For the text-containing cell, return its midpoint in (X, Y) coordinate format. 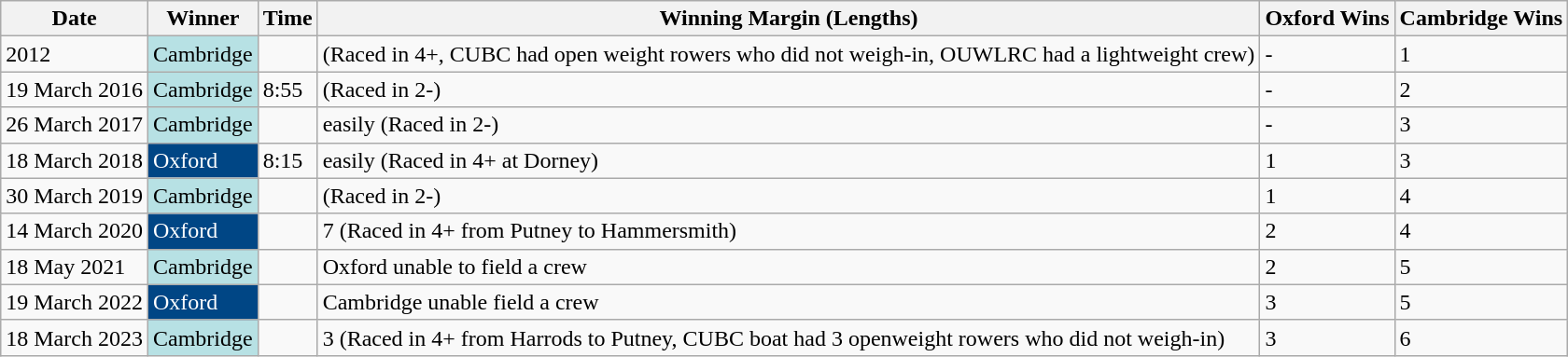
30 March 2019 (75, 196)
Date (75, 19)
7 (Raced in 4+ from Putney to Hammersmith) (789, 231)
Oxford Wins (1327, 19)
(Raced in 4+, CUBC had open weight rowers who did not weigh-in, OUWLRC had a lightweight crew) (789, 54)
3 (Raced in 4+ from Harrods to Putney, CUBC boat had 3 openweight rowers who did not weigh-in) (789, 337)
Winning Margin (Lengths) (789, 19)
2012 (75, 54)
6 (1481, 337)
Cambridge unable field a crew (789, 302)
Winner (203, 19)
18 March 2023 (75, 337)
19 March 2022 (75, 302)
18 March 2018 (75, 160)
Cambridge Wins (1481, 19)
8:15 (287, 160)
19 March 2016 (75, 89)
easily (Raced in 2-) (789, 125)
14 March 2020 (75, 231)
18 May 2021 (75, 267)
26 March 2017 (75, 125)
Oxford unable to field a crew (789, 267)
Time (287, 19)
8:55 (287, 89)
easily (Raced in 4+ at Dorney) (789, 160)
